Detect which cell encompasses the target text, then output its [X, Y] center coordinate. 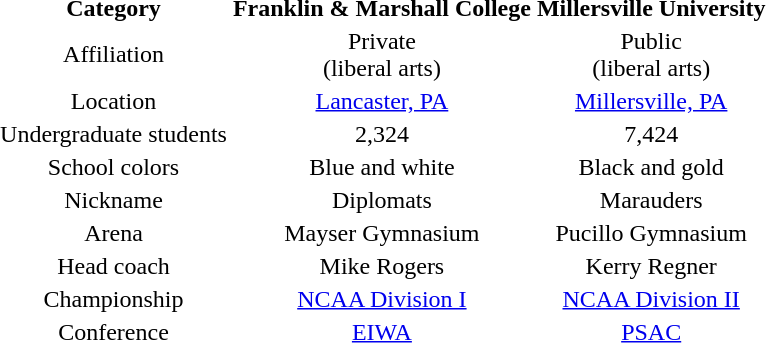
Blue and white [382, 167]
Private (liberal arts) [382, 54]
Mike Rogers [382, 266]
Diplomats [382, 200]
2,324 [382, 134]
Lancaster, PA [382, 101]
NCAA Division I [382, 299]
Mayser Gymnasium [382, 233]
